From the cell containing the given text, extract its center point as [x, y] coordinate. 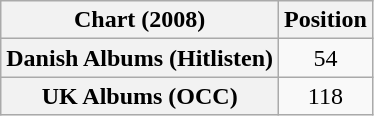
Chart (2008) [140, 20]
54 [326, 58]
Position [326, 20]
Danish Albums (Hitlisten) [140, 58]
118 [326, 96]
UK Albums (OCC) [140, 96]
